Provide the [X, Y] coordinate of the cell's center where the given text is located.  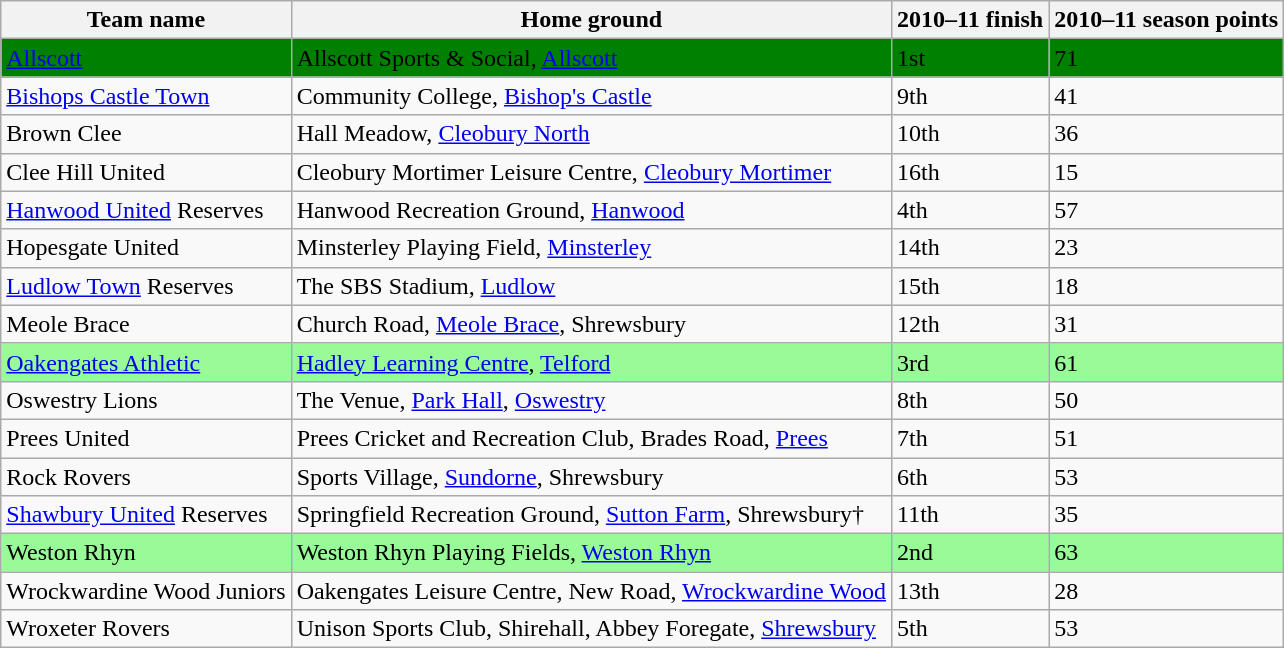
8th [970, 400]
10th [970, 134]
Oswestry Lions [146, 400]
Shawbury United Reserves [146, 515]
13th [970, 591]
2010–11 season points [1166, 20]
7th [970, 438]
Home ground [591, 20]
6th [970, 477]
Allscott [146, 58]
3rd [970, 362]
Wroxeter Rovers [146, 629]
50 [1166, 400]
Hanwood Recreation Ground, Hanwood [591, 210]
Meole Brace [146, 324]
Unison Sports Club, Shirehall, Abbey Foregate, Shrewsbury [591, 629]
Church Road, Meole Brace, Shrewsbury [591, 324]
11th [970, 515]
Weston Rhyn [146, 553]
28 [1166, 591]
Oakengates Athletic [146, 362]
Community College, Bishop's Castle [591, 96]
Oakengates Leisure Centre, New Road, Wrockwardine Wood [591, 591]
51 [1166, 438]
Minsterley Playing Field, Minsterley [591, 248]
12th [970, 324]
35 [1166, 515]
15th [970, 286]
Clee Hill United [146, 172]
Springfield Recreation Ground, Sutton Farm, Shrewsbury† [591, 515]
14th [970, 248]
Allscott Sports & Social, Allscott [591, 58]
2010–11 finish [970, 20]
9th [970, 96]
61 [1166, 362]
5th [970, 629]
Team name [146, 20]
Sports Village, Sundorne, Shrewsbury [591, 477]
16th [970, 172]
The Venue, Park Hall, Oswestry [591, 400]
31 [1166, 324]
Prees United [146, 438]
15 [1166, 172]
71 [1166, 58]
4th [970, 210]
18 [1166, 286]
1st [970, 58]
Brown Clee [146, 134]
36 [1166, 134]
Hadley Learning Centre, Telford [591, 362]
2nd [970, 553]
The SBS Stadium, Ludlow [591, 286]
Bishops Castle Town [146, 96]
Prees Cricket and Recreation Club, Brades Road, Prees [591, 438]
Cleobury Mortimer Leisure Centre, Cleobury Mortimer [591, 172]
Hopesgate United [146, 248]
Wrockwardine Wood Juniors [146, 591]
Weston Rhyn Playing Fields, Weston Rhyn [591, 553]
Hall Meadow, Cleobury North [591, 134]
Rock Rovers [146, 477]
57 [1166, 210]
23 [1166, 248]
Hanwood United Reserves [146, 210]
Ludlow Town Reserves [146, 286]
41 [1166, 96]
63 [1166, 553]
